Return [x, y] of the center of cell containing provided text 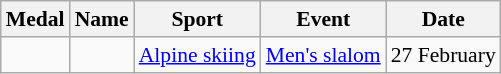
Date [444, 19]
Event [324, 19]
Men's slalom [324, 55]
27 February [444, 55]
Medal [36, 19]
Name [102, 19]
Sport [198, 19]
Alpine skiing [198, 55]
